Pinpoint the cell where the given text exists, returning its [X, Y] midpoint coordinate. 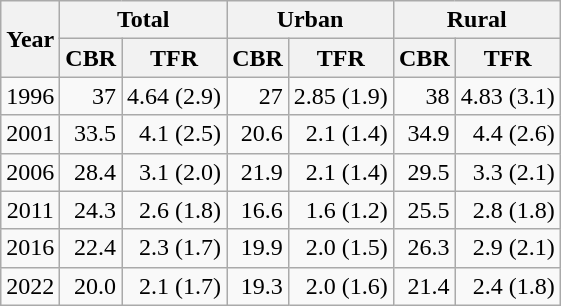
2.85 (1.9) [340, 96]
Year [30, 39]
20.6 [258, 134]
3.3 (2.1) [508, 172]
Total [144, 20]
27 [258, 96]
4.64 (2.9) [174, 96]
2001 [30, 134]
2.3 (1.7) [174, 248]
3.1 (2.0) [174, 172]
2016 [30, 248]
Rural [476, 20]
34.9 [424, 134]
2011 [30, 210]
19.3 [258, 286]
20.0 [91, 286]
2.0 (1.6) [340, 286]
2.0 (1.5) [340, 248]
2.4 (1.8) [508, 286]
21.4 [424, 286]
4.83 (3.1) [508, 96]
4.1 (2.5) [174, 134]
24.3 [91, 210]
2.9 (2.1) [508, 248]
22.4 [91, 248]
16.6 [258, 210]
1.6 (1.2) [340, 210]
26.3 [424, 248]
29.5 [424, 172]
21.9 [258, 172]
37 [91, 96]
2.1 (1.7) [174, 286]
2.6 (1.8) [174, 210]
1996 [30, 96]
2022 [30, 286]
19.9 [258, 248]
4.4 (2.6) [508, 134]
38 [424, 96]
28.4 [91, 172]
Urban [310, 20]
33.5 [91, 134]
2006 [30, 172]
25.5 [424, 210]
2.8 (1.8) [508, 210]
